Provide the (x, y) coordinate of the cell's center where the given text is located.  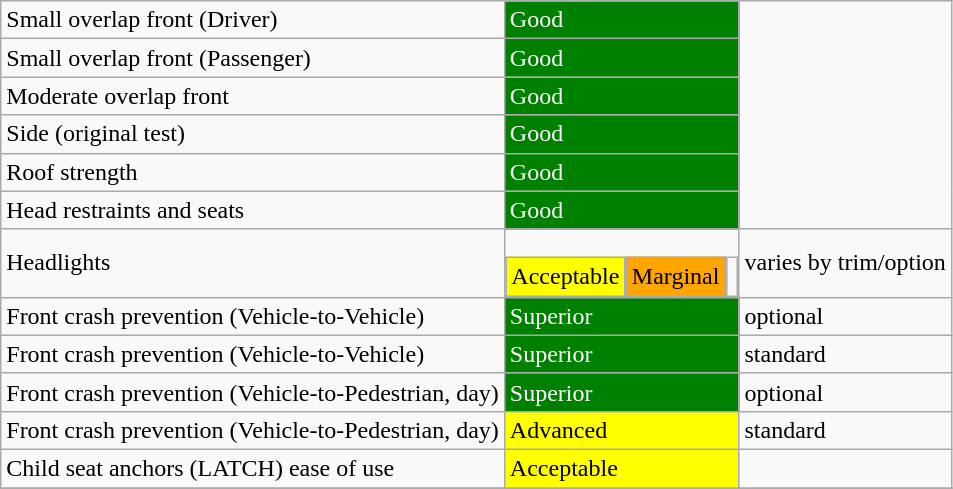
Moderate overlap front (253, 96)
Marginal (676, 277)
varies by trim/option (845, 263)
Small overlap front (Driver) (253, 20)
Roof strength (253, 172)
Advanced (622, 430)
Side (original test) (253, 134)
Head restraints and seats (253, 210)
Small overlap front (Passenger) (253, 58)
Child seat anchors (LATCH) ease of use (253, 468)
Headlights (253, 263)
Acceptable Marginal (622, 263)
